Capture the cell that displays the provided text and extract its (X, Y) central coordinate. 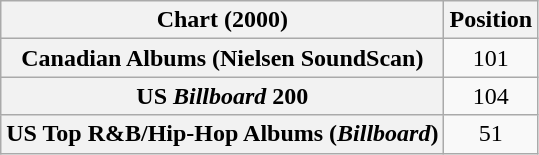
101 (491, 58)
Chart (2000) (222, 20)
US Top R&B/Hip-Hop Albums (Billboard) (222, 134)
Position (491, 20)
104 (491, 96)
US Billboard 200 (222, 96)
51 (491, 134)
Canadian Albums (Nielsen SoundScan) (222, 58)
